Determine the (x, y) coordinate at the center of the cell enclosing the given text.  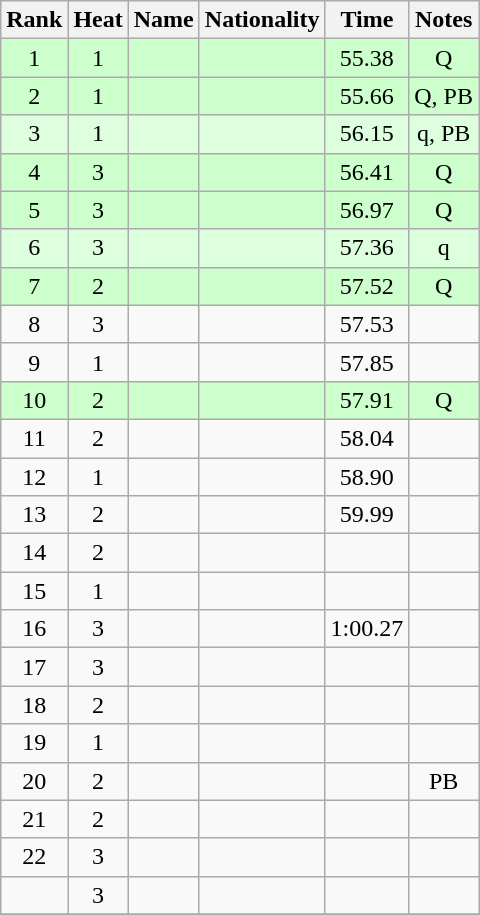
57.91 (367, 400)
PB (444, 781)
17 (34, 667)
9 (34, 362)
Notes (444, 20)
15 (34, 591)
Q, PB (444, 96)
q (444, 248)
57.52 (367, 286)
18 (34, 705)
58.90 (367, 477)
q, PB (444, 134)
7 (34, 286)
10 (34, 400)
22 (34, 857)
6 (34, 248)
16 (34, 629)
14 (34, 553)
56.41 (367, 172)
55.66 (367, 96)
Nationality (262, 20)
4 (34, 172)
56.97 (367, 210)
11 (34, 438)
58.04 (367, 438)
19 (34, 743)
8 (34, 324)
13 (34, 515)
57.36 (367, 248)
57.85 (367, 362)
20 (34, 781)
1:00.27 (367, 629)
Time (367, 20)
55.38 (367, 58)
12 (34, 477)
Heat (98, 20)
21 (34, 819)
5 (34, 210)
59.99 (367, 515)
Rank (34, 20)
57.53 (367, 324)
Name (164, 20)
56.15 (367, 134)
